Output the [X, Y] coordinate of the center of the cell containing the given text.  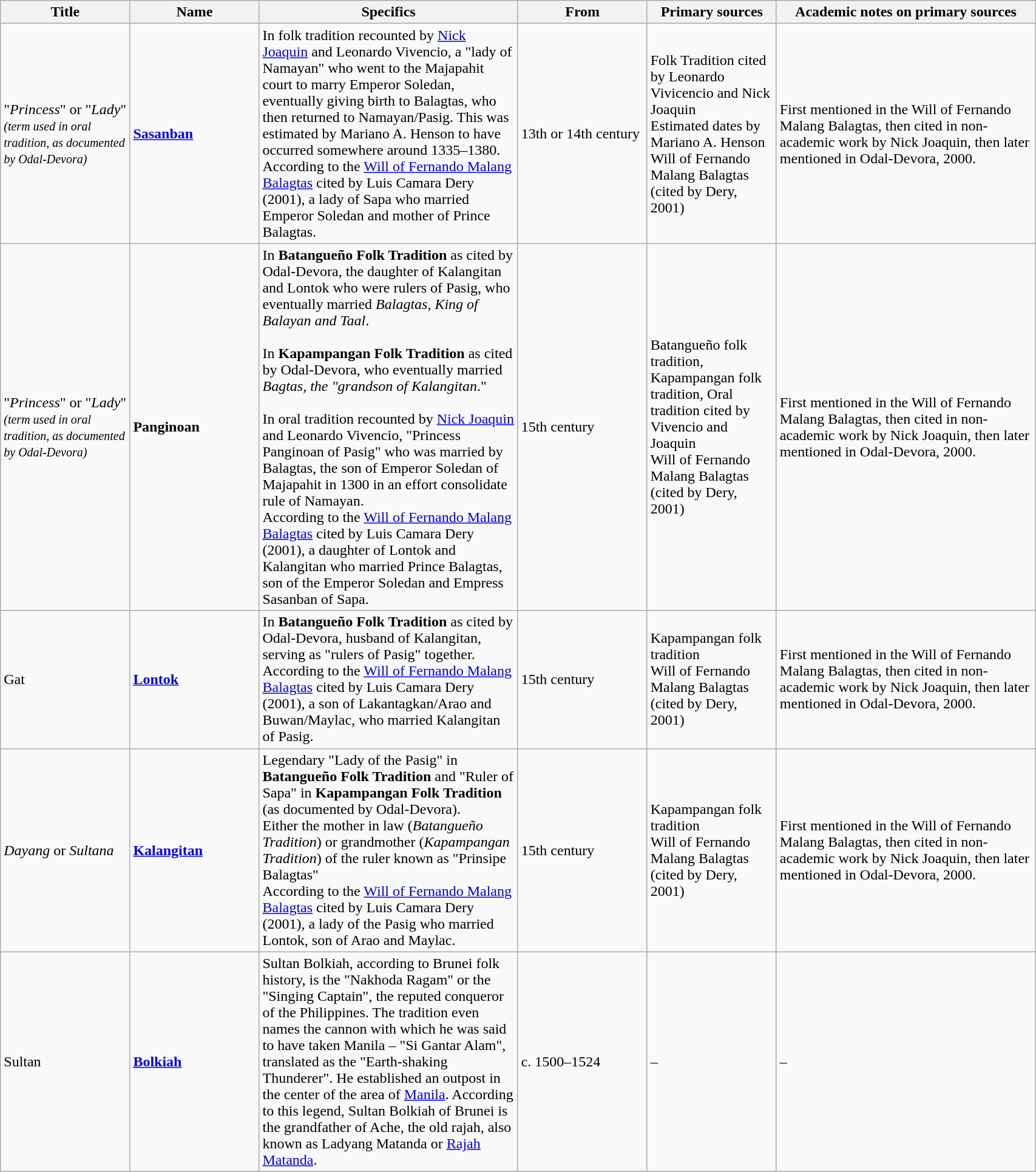
Title [66, 12]
Lontok [194, 680]
Specifics [388, 12]
From [583, 12]
c. 1500–1524 [583, 1062]
Kalangitan [194, 850]
13th or 14th century [583, 134]
Primary sources [711, 12]
Dayang or Sultana [66, 850]
Bolkiah [194, 1062]
Sasanban [194, 134]
Sultan [66, 1062]
Panginoan [194, 427]
Name [194, 12]
Gat [66, 680]
Academic notes on primary sources [906, 12]
